From the cell containing the given text, extract its center point as (X, Y) coordinate. 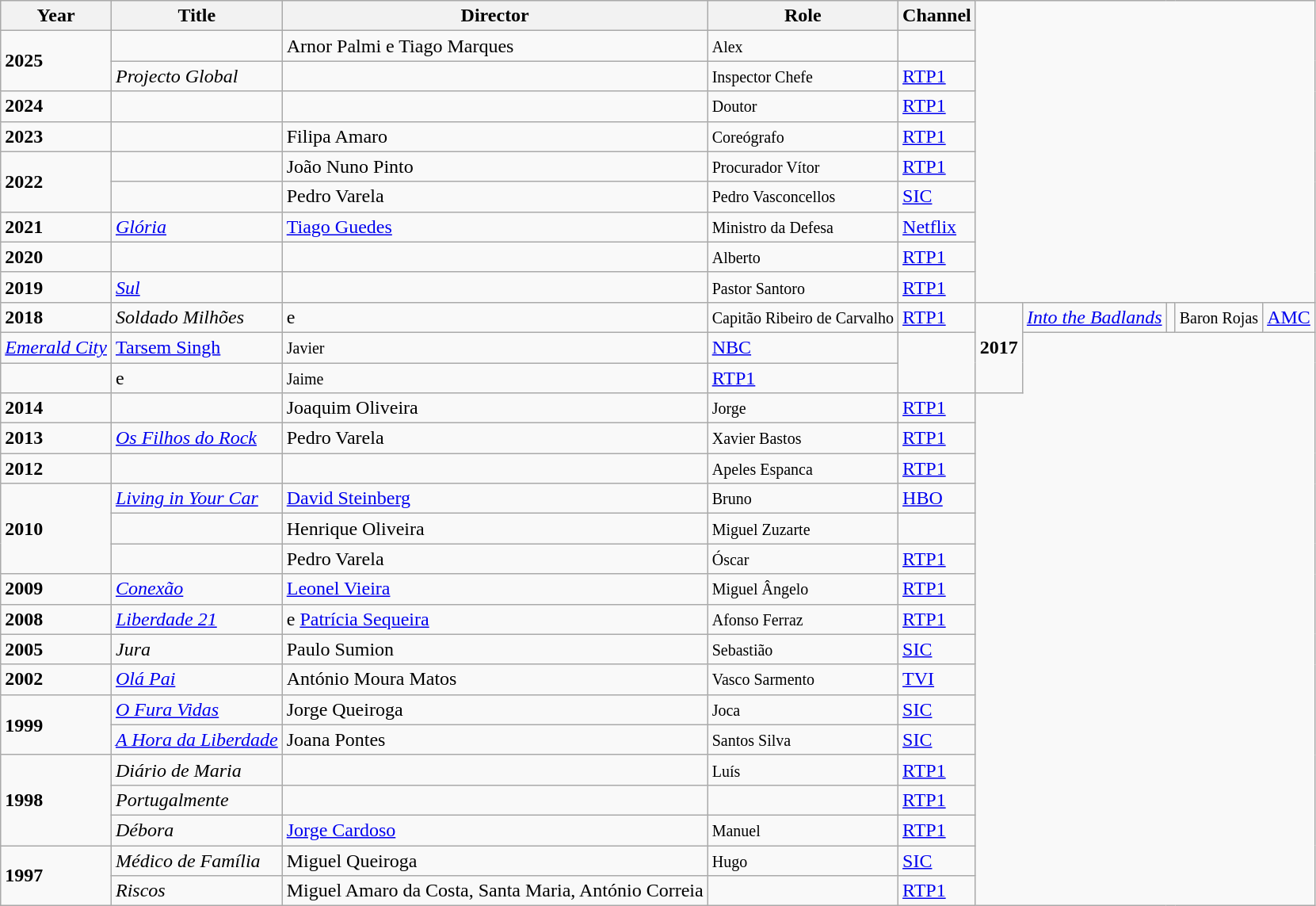
Filipa Amaro (494, 136)
Baron Rojas (1219, 317)
2022 (56, 182)
Luís (803, 770)
David Steinberg (494, 499)
2021 (56, 227)
Title (196, 16)
2023 (56, 136)
Projecto Global (196, 76)
2002 (56, 679)
Alberto (803, 257)
Débora (196, 830)
2024 (56, 106)
2009 (56, 589)
Jorge Queiroga (494, 709)
Into the Badlands (1094, 317)
Xavier Bastos (803, 438)
1997 (56, 875)
Doutor (803, 106)
Pastor Santoro (803, 287)
e Patrícia Sequeira (494, 619)
Emerald City (56, 347)
2010 (56, 529)
2018 (56, 317)
2020 (56, 257)
2005 (56, 649)
Os Filhos do Rock (196, 438)
Procurador Vítor (803, 166)
1999 (56, 724)
Joana Pontes (494, 740)
Miguel Queiroga (494, 860)
Arnor Palmi e Tiago Marques (494, 46)
Paulo Sumion (494, 649)
Riscos (196, 891)
HBO (937, 499)
Bruno (803, 499)
Ministro da Defesa (803, 227)
Soldado Milhões (196, 317)
Jorge (803, 408)
2013 (56, 438)
2012 (56, 468)
Capitão Ribeiro de Carvalho (803, 317)
Sul (196, 287)
Coreógrafo (803, 136)
Henrique Oliveira (494, 529)
Jura (196, 649)
Role (803, 16)
Óscar (803, 559)
Jaime (494, 378)
AMC (1289, 317)
Director (494, 16)
Channel (937, 16)
1998 (56, 800)
2019 (56, 287)
Liberdade 21 (196, 619)
Tarsem Singh (196, 347)
Joca (803, 709)
Manuel (803, 830)
Santos Silva (803, 740)
Conexão (196, 589)
TVI (937, 679)
2017 (998, 347)
Diário de Maria (196, 770)
Leonel Vieira (494, 589)
Year (56, 16)
A Hora da Liberdade (196, 740)
Apeles Espanca (803, 468)
NBC (803, 347)
Inspector Chefe (803, 76)
O Fura Vidas (196, 709)
Netflix (937, 227)
2025 (56, 61)
Miguel Amaro da Costa, Santa Maria, António Correia (494, 891)
Afonso Ferraz (803, 619)
Hugo (803, 860)
Portugalmente (196, 800)
Vasco Sarmento (803, 679)
Médico de Família (196, 860)
Pedro Vasconcellos (803, 197)
Living in Your Car (196, 499)
2014 (56, 408)
Sebastião (803, 649)
João Nuno Pinto (494, 166)
Tiago Guedes (494, 227)
Alex (803, 46)
Miguel Ângelo (803, 589)
Glória (196, 227)
Miguel Zuzarte (803, 529)
António Moura Matos (494, 679)
Joaquim Oliveira (494, 408)
2008 (56, 619)
Jorge Cardoso (494, 830)
Olá Pai (196, 679)
Javier (494, 347)
